Extract the [x, y] coordinate from the center of the cell holding the provided text.  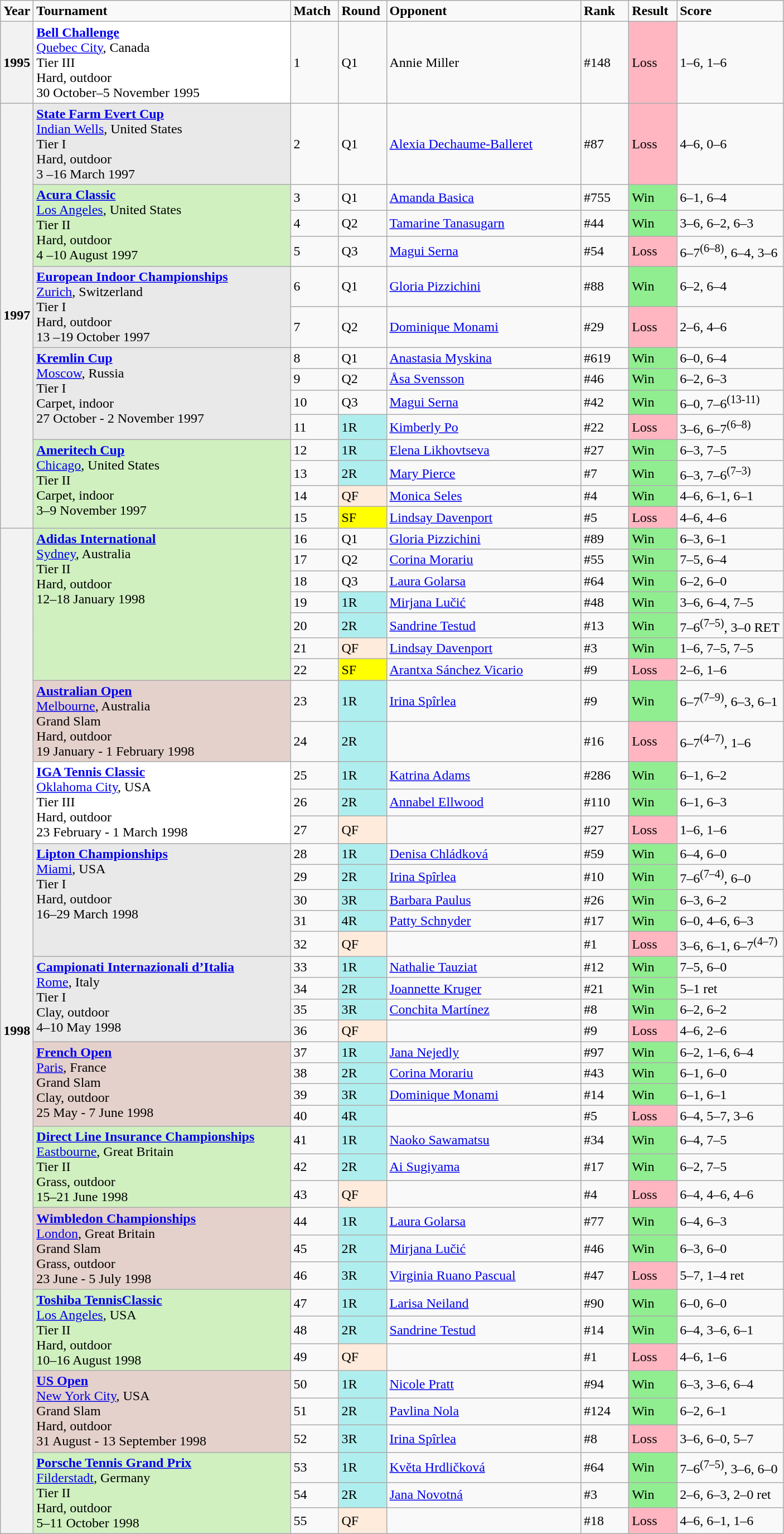
50 [314, 1384]
6–1, 6–0 [730, 1073]
#22 [605, 427]
#77 [605, 1221]
3–6, 6–2, 6–3 [730, 223]
Lipton Championships Miami, USATier IHard, outdoor16–29 March 1998 [162, 900]
Year [17, 11]
#34 [605, 1140]
Kremlin Cup Moscow, RussiaTier ICarpet, indoor27 October - 2 November 1997 [162, 394]
6–4, 6–3 [730, 1221]
6–3, 6–2 [730, 900]
Toshiba TennisClassic Los Angeles, USATier IIHard, outdoor10–16 August 1998 [162, 1330]
6–2, 1–6, 6–4 [730, 1052]
Monica Seles [484, 496]
6–3, 6–1 [730, 539]
18 [314, 581]
Nicole Pratt [484, 1384]
Opponent [484, 11]
#619 [605, 358]
3–6, 6–4, 7–5 [730, 602]
Mary Pierce [484, 473]
14 [314, 496]
32 [314, 945]
2–6, 1–6 [730, 670]
#43 [605, 1073]
Tournament [162, 11]
17 [314, 560]
9 [314, 379]
#47 [605, 1276]
39 [314, 1095]
Rank [605, 11]
#7 [605, 473]
16 [314, 539]
#26 [605, 900]
6–4, 3–6, 6–1 [730, 1330]
#59 [605, 854]
6–7(4–7), 1–6 [730, 742]
6–0, 7–6(13-11) [730, 403]
40 [314, 1116]
3–6, 6–0, 5–7 [730, 1439]
2–6, 4–6 [730, 327]
Anastasia Myskina [484, 358]
Joannette Kruger [484, 988]
4–6, 6–1, 6–1 [730, 496]
43 [314, 1194]
#55 [605, 560]
2 [314, 144]
Result [653, 11]
#124 [605, 1412]
Elena Likhovtseva [484, 450]
Match [314, 11]
6–2, 6–0 [730, 581]
US Open New York City, USAGrand SlamHard, outdoor31 August - 13 September 1998 [162, 1411]
Katrina Adams [484, 775]
Arantxa Sánchez Vicario [484, 670]
Alexia Dechaume-Balleret [484, 144]
#42 [605, 403]
Virginia Ruano Pascual [484, 1276]
Bell Challenge Quebec City, CanadaTier IIIHard, outdoor30 October–5 November 1995 [162, 62]
Nathalie Tauziat [484, 967]
6–2, 6–2 [730, 1010]
#54 [605, 251]
1 [314, 62]
#13 [605, 626]
Ai Sugiyama [484, 1168]
10 [314, 403]
#48 [605, 602]
8 [314, 358]
#88 [605, 287]
6–2, 6–3 [730, 379]
6–1, 6–1 [730, 1095]
3–6, 6–7(6–8) [730, 427]
Tamarine Tanasugarn [484, 223]
IGA Tennis Classic Oklahoma City, USATier IIIHard, outdoor23 February - 1 March 1998 [162, 802]
55 [314, 1521]
20 [314, 626]
Campionati Internazionali d’Italia Rome, ItalyTier IClay, outdoor4–10 May 1998 [162, 999]
6–7(6–8), 6–4, 3–6 [730, 251]
38 [314, 1073]
23 [314, 700]
5–1 ret [730, 988]
37 [314, 1052]
Round [362, 11]
44 [314, 1221]
Porsche Tennis Grand Prix Filderstadt, GermanyTier IIHard, outdoor5–11 October 1998 [162, 1493]
6–7(7–9), 6–3, 6–1 [730, 700]
35 [314, 1010]
7–5, 6–4 [730, 560]
#29 [605, 327]
12 [314, 450]
31 [314, 921]
22 [314, 670]
#755 [605, 197]
5–7, 1–4 ret [730, 1276]
30 [314, 900]
26 [314, 803]
1998 [17, 1030]
36 [314, 1031]
24 [314, 742]
2–6, 6–3, 2–0 ret [730, 1495]
Acura Classic Los Angeles, United StatesTier IIHard, outdoor4 –10 August 1997 [162, 225]
6–3, 7–5 [730, 450]
#10 [605, 877]
Annabel Ellwood [484, 803]
Australian Open Melbourne, AustraliaGrand SlamHard, outdoor19 January - 1 February 1998 [162, 721]
Pavlina Nola [484, 1412]
#97 [605, 1052]
Barbara Paulus [484, 900]
29 [314, 877]
6–3, 3–6, 6–4 [730, 1384]
1997 [17, 316]
Denisa Chládková [484, 854]
7–6(7–5), 3–0 RET [730, 626]
#87 [605, 144]
34 [314, 988]
4–6, 6–1, 1–6 [730, 1521]
45 [314, 1249]
27 [314, 830]
54 [314, 1495]
28 [314, 854]
25 [314, 775]
6–2, 6–1 [730, 1412]
Adidas International Sydney, AustraliaTier IIHard, outdoor12–18 January 1998 [162, 604]
Wimbledon Championships London, Great BritainGrand SlamGrass, outdoor23 June - 5 July 1998 [162, 1249]
#44 [605, 223]
7 [314, 327]
7–5, 6–0 [730, 967]
7–6(7–5), 3–6, 6–0 [730, 1467]
#21 [605, 988]
Amanda Basica [484, 197]
French Open Paris, FranceGrand SlamClay, outdoor25 May - 7 June 1998 [162, 1084]
6 [314, 287]
6–4, 4–6, 4–6 [730, 1194]
Ameritech Cup Chicago, United StatesTier IICarpet, indoor3–9 November 1997 [162, 484]
Naoko Sawamatsu [484, 1140]
41 [314, 1140]
4–6, 4–6 [730, 517]
6–0, 6–0 [730, 1303]
Direct Line Insurance Championships Eastbourne, Great BritainTier IIGrass, outdoor15–21 June 1998 [162, 1167]
6–4, 7–5 [730, 1140]
48 [314, 1330]
#89 [605, 539]
6–4, 6–0 [730, 854]
Jana Novotná [484, 1495]
State Farm Evert Cup Indian Wells, United StatesTier IHard, outdoor3 –16 March 1997 [162, 144]
6–0, 4–6, 6–3 [730, 921]
#148 [605, 62]
#94 [605, 1384]
6–2, 6–4 [730, 287]
33 [314, 967]
6–2, 7–5 [730, 1168]
6–4, 5–7, 3–6 [730, 1116]
3 [314, 197]
#110 [605, 803]
4 [314, 223]
13 [314, 473]
4–6, 0–6 [730, 144]
4–6, 1–6 [730, 1357]
7–6(7–4), 6–0 [730, 877]
Jana Nejedly [484, 1052]
47 [314, 1303]
1–6, 7–5, 7–5 [730, 649]
Kimberly Po [484, 427]
53 [314, 1467]
3–6, 6–1, 6–7(4–7) [730, 945]
11 [314, 427]
1995 [17, 62]
46 [314, 1276]
6–1, 6–4 [730, 197]
6–0, 6–4 [730, 358]
#286 [605, 775]
49 [314, 1357]
#90 [605, 1303]
#12 [605, 967]
5 [314, 251]
6–3, 7–6(7–3) [730, 473]
6–1, 6–3 [730, 803]
Patty Schnyder [484, 921]
Åsa Svensson [484, 379]
Annie Miller [484, 62]
Květa Hrdličková [484, 1467]
6–1, 6–2 [730, 775]
Larisa Neiland [484, 1303]
21 [314, 649]
Conchita Martínez [484, 1010]
19 [314, 602]
Score [730, 11]
4–6, 2–6 [730, 1031]
51 [314, 1412]
#18 [605, 1521]
42 [314, 1168]
6–3, 6–0 [730, 1249]
15 [314, 517]
52 [314, 1439]
#16 [605, 742]
European Indoor Championships Zurich, SwitzerlandTier IHard, outdoor13 –19 October 1997 [162, 307]
